Return (x, y) of the center of cell containing provided text 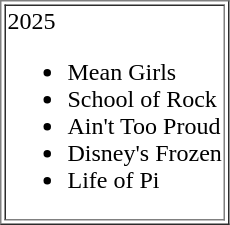
2025Mean GirlsSchool of RockAin't Too ProudDisney's FrozenLife of Pi (114, 112)
